From the cell containing the given text, extract its center point as (X, Y) coordinate. 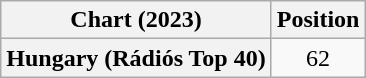
Chart (2023) (136, 20)
Position (318, 20)
Hungary (Rádiós Top 40) (136, 58)
62 (318, 58)
